From the cell containing the given text, extract its center point as [X, Y] coordinate. 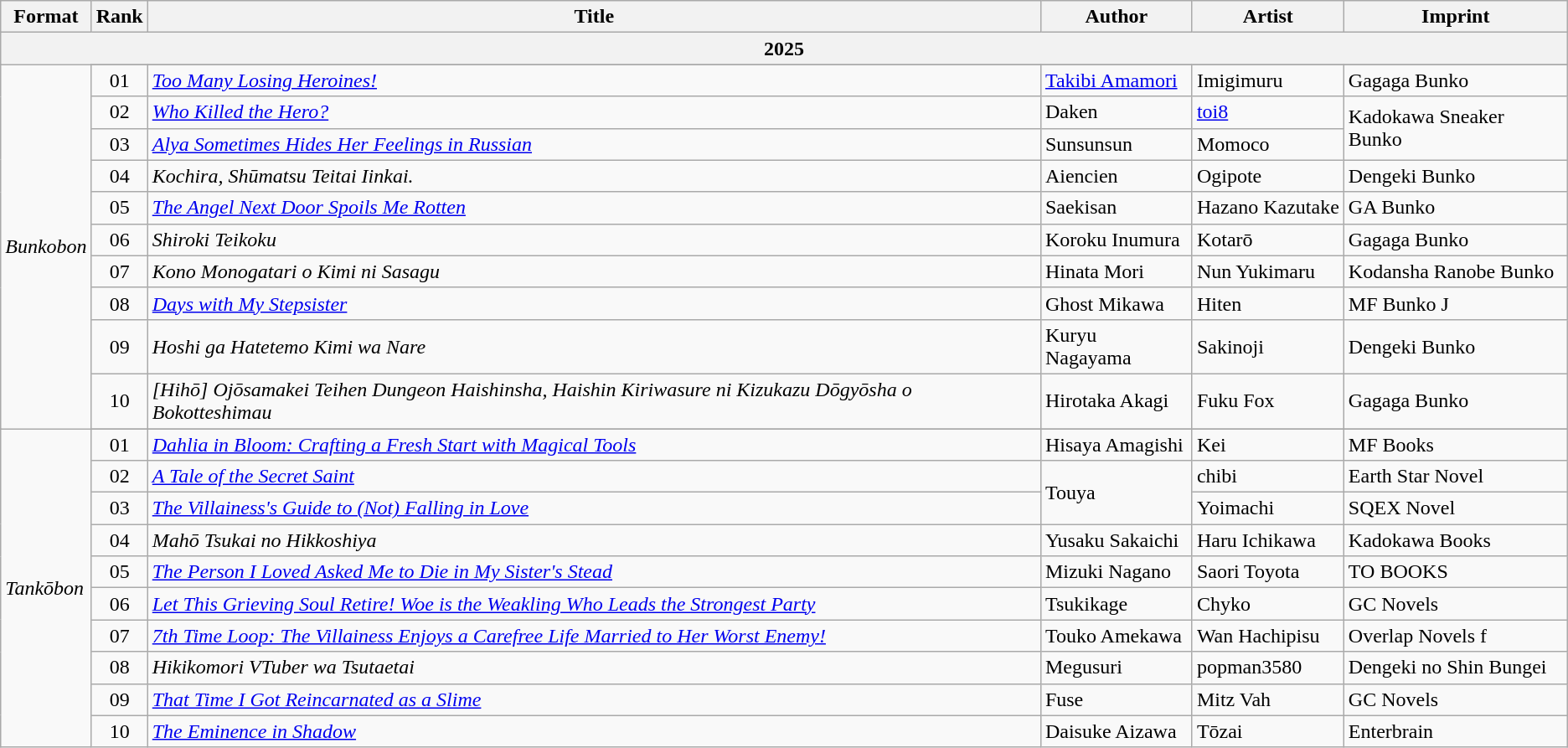
Days with My Stepsister [594, 303]
The Angel Next Door Spoils Me Rotten [594, 208]
Takibi Amamori [1116, 80]
Alya Sometimes Hides Her Feelings in Russian [594, 144]
Kono Monogatari o Kimi ni Sasagu [594, 271]
Dahlia in Bloom: Crafting a Fresh Start with Magical Tools [594, 445]
Momoco [1268, 144]
Saekisan [1116, 208]
Shiroki Teikoku [594, 240]
Megusuri [1116, 668]
Ogipote [1268, 176]
The Eminence in Shadow [594, 731]
Tsukikage [1116, 604]
Hiten [1268, 303]
2025 [784, 49]
Touko Amekawa [1116, 636]
Too Many Losing Heroines! [594, 80]
Tankōbon [46, 588]
Mizuki Nagano [1116, 572]
Ghost Mikawa [1116, 303]
Kodansha Ranobe Bunko [1456, 271]
Kotarō [1268, 240]
TO BOOKS [1456, 572]
Let This Grieving Soul Retire! Woe is the Weakling Who Leads the Strongest Party [594, 604]
Bunkobon [46, 246]
MF Bunko J [1456, 303]
Daisuke Aizawa [1116, 731]
Touya [1116, 493]
Earth Star Novel [1456, 477]
MF Books [1456, 445]
Yoimachi [1268, 508]
Saori Toyota [1268, 572]
[Hihō] Ojōsamakei Teihen Dungeon Haishinsha, Haishin Kiriwasure ni Kizukazu Dōgyōsha o Bokotteshimau [594, 400]
Title [594, 17]
Kochira, Shūmatsu Teitai Iinkai. [594, 176]
Daken [1116, 112]
Chyko [1268, 604]
Hirotaka Akagi [1116, 400]
The Villainess's Guide to (Not) Falling in Love [594, 508]
Hoshi ga Hatetemo Kimi wa Nare [594, 347]
Hikikomori VTuber wa Tsutaetai [594, 668]
Imprint [1456, 17]
Mahō Tsukai no Hikkoshiya [594, 540]
Overlap Novels f [1456, 636]
The Person I Loved Asked Me to Die in My Sister's Stead [594, 572]
Hisaya Amagishi [1116, 445]
Hinata Mori [1116, 271]
Author [1116, 17]
Who Killed the Hero? [594, 112]
Nun Yukimaru [1268, 271]
Sunsunsun [1116, 144]
Wan Hachipisu [1268, 636]
Imigimuru [1268, 80]
A Tale of the Secret Saint [594, 477]
Kuryu Nagayama [1116, 347]
Kadokawa Sneaker Bunko [1456, 128]
Artist [1268, 17]
Aiencien [1116, 176]
Haru Ichikawa [1268, 540]
Kei [1268, 445]
GA Bunko [1456, 208]
That Time I Got Reincarnated as a Slime [594, 699]
SQEX Novel [1456, 508]
Kadokawa Books [1456, 540]
Rank [119, 17]
7th Time Loop: The Villainess Enjoys a Carefree Life Married to Her Worst Enemy! [594, 636]
Fuku Fox [1268, 400]
Enterbrain [1456, 731]
Hazano Kazutake [1268, 208]
Dengeki no Shin Bungei [1456, 668]
Yusaku Sakaichi [1116, 540]
Sakinoji [1268, 347]
Mitz Vah [1268, 699]
popman3580 [1268, 668]
Fuse [1116, 699]
chibi [1268, 477]
Koroku Inumura [1116, 240]
toi8 [1268, 112]
Format [46, 17]
Tōzai [1268, 731]
